Find where the given text appears and provide that cell's center as [x, y] coordinate. 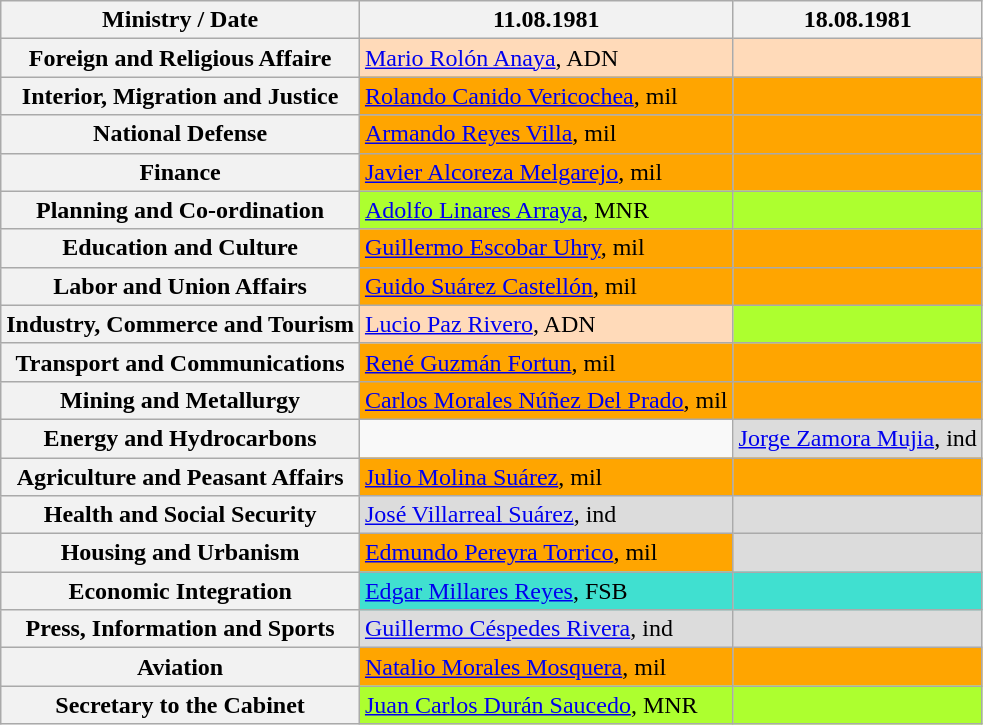
Industry, Commerce and Tourism [180, 324]
Julio Molina Suárez, mil [546, 477]
Edmundo Pereyra Torrico, mil [546, 553]
Adolfo Linares Arraya, MNR [546, 210]
Guido Suárez Castellón, mil [546, 286]
Finance [180, 172]
Press, Information and Sports [180, 629]
Lucio Paz Rivero, ADN [546, 324]
National Defense [180, 134]
Edgar Millares Reyes, FSB [546, 591]
Foreign and Religious Affaire [180, 58]
Transport and Communications [180, 362]
Agriculture and Peasant Affairs [180, 477]
Armando Reyes Villa, mil [546, 134]
Rolando Canido Vericochea, mil [546, 96]
Guillermo Escobar Uhry, mil [546, 248]
Education and Culture [180, 248]
Labor and Union Affairs [180, 286]
Aviation [180, 667]
Natalio Morales Mosquera, mil [546, 667]
Mario Rolón Anaya, ADN [546, 58]
Ministry / Date [180, 20]
Health and Social Security [180, 515]
Energy and Hydrocarbons [180, 438]
Housing and Urbanism [180, 553]
Planning and Co-ordination [180, 210]
Javier Alcoreza Melgarejo, mil [546, 172]
Carlos Morales Núñez Del Prado, mil [546, 400]
Guillermo Céspedes Rivera, ind [546, 629]
Juan Carlos Durán Saucedo, MNR [546, 705]
Jorge Zamora Mujia, ind [858, 438]
11.08.1981 [546, 20]
José Villarreal Suárez, ind [546, 515]
Secretary to the Cabinet [180, 705]
René Guzmán Fortun, mil [546, 362]
Mining and Metallurgy [180, 400]
Interior, Migration and Justice [180, 96]
18.08.1981 [858, 20]
Economic Integration [180, 591]
